From the cell containing the given text, extract its center point as [x, y] coordinate. 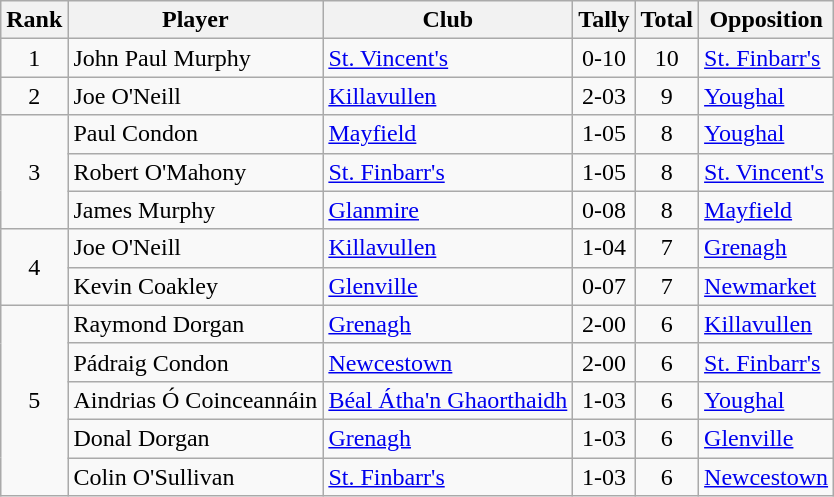
Kevin Coakley [196, 286]
Colin O'Sullivan [196, 477]
1-04 [604, 248]
1 [34, 58]
Newmarket [766, 286]
Club [448, 20]
4 [34, 267]
10 [667, 58]
James Murphy [196, 210]
Total [667, 20]
Rank [34, 20]
Béal Átha'n Ghaorthaidh [448, 400]
Aindrias Ó Coinceannáin [196, 400]
Glanmire [448, 210]
3 [34, 172]
Donal Dorgan [196, 438]
2 [34, 96]
0-10 [604, 58]
0-08 [604, 210]
9 [667, 96]
Raymond Dorgan [196, 324]
Tally [604, 20]
Pádraig Condon [196, 362]
Robert O'Mahony [196, 172]
5 [34, 400]
Player [196, 20]
Paul Condon [196, 134]
Opposition [766, 20]
John Paul Murphy [196, 58]
2-03 [604, 96]
0-07 [604, 286]
